Search for the cell housing the specified text and yield its [x, y] center coordinate. 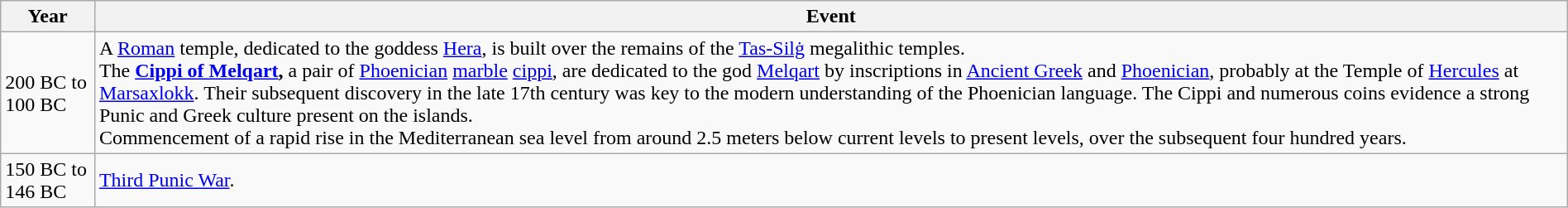
200 BC to 100 BC [48, 93]
Year [48, 17]
150 BC to 146 BC [48, 181]
Event [830, 17]
Third Punic War. [830, 181]
